Capture the cell that displays the provided text and extract its (x, y) central coordinate. 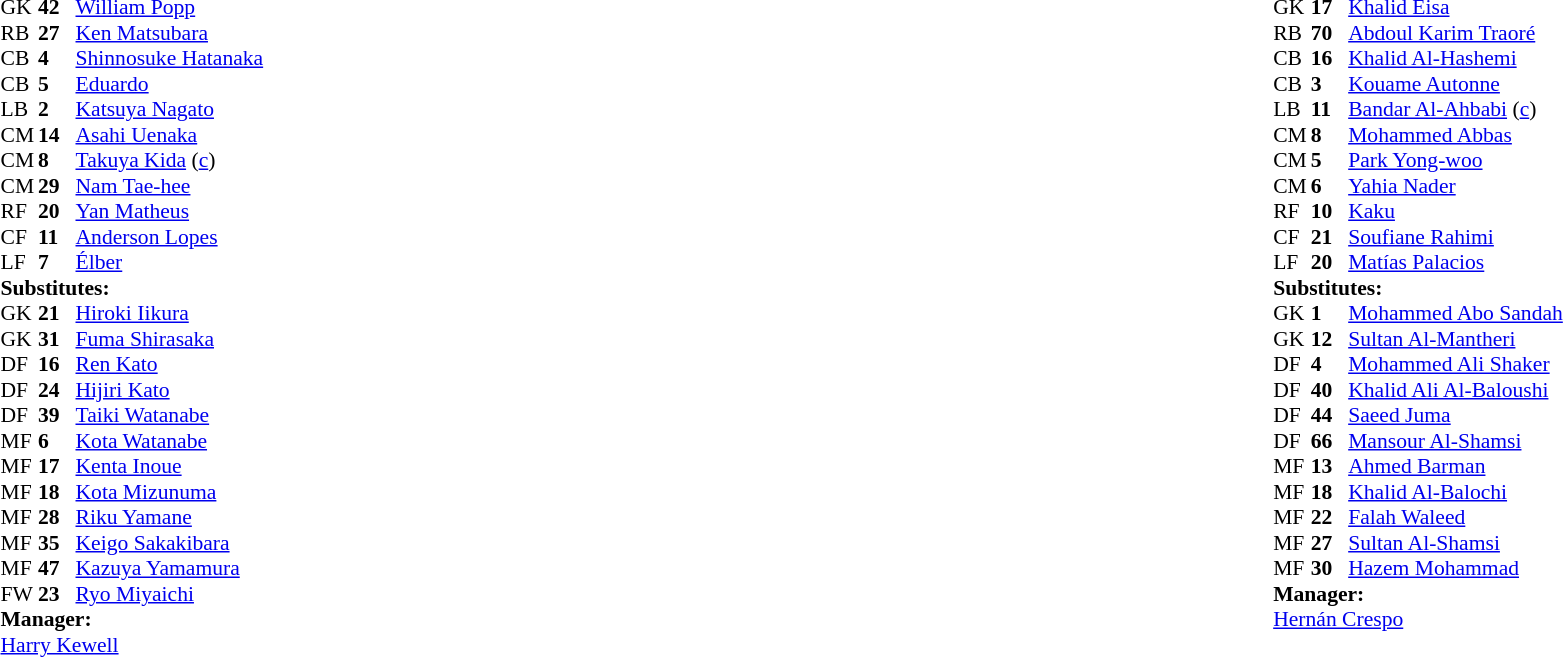
Hijiri Kato (170, 390)
Kota Watanabe (170, 441)
Keigo Sakakibara (170, 543)
Mohammed Abbas (1456, 135)
Katsuya Nagato (170, 109)
Yahia Nader (1456, 186)
Kaku (1456, 211)
28 (57, 517)
22 (1330, 517)
Abdoul Karim Traoré (1456, 33)
3 (1330, 84)
Saeed Juma (1456, 415)
Soufiane Rahimi (1456, 237)
10 (1330, 211)
24 (57, 390)
Kouame Autonne (1456, 84)
Hiroki Iikura (170, 313)
Yan Matheus (170, 211)
17 (57, 467)
Khalid Al-Hashemi (1456, 59)
Bandar Al-Ahbabi (c) (1456, 109)
Sultan Al-Mantheri (1456, 339)
Khalid Al-Balochi (1456, 492)
Asahi Uenaka (170, 135)
Nam Tae-hee (170, 186)
Ahmed Barman (1456, 467)
Mohammed Ali Shaker (1456, 365)
40 (1330, 390)
Ryo Miyaichi (170, 594)
FW (19, 594)
Kazuya Yamamura (170, 569)
Taiki Watanabe (170, 415)
12 (1330, 339)
Kenta Inoue (170, 467)
Eduardo (170, 84)
14 (57, 135)
Matías Palacios (1456, 263)
70 (1330, 33)
Ren Kato (170, 365)
Fuma Shirasaka (170, 339)
29 (57, 186)
Riku Yamane (170, 517)
Khalid Ali Al-Baloushi (1456, 390)
1 (1330, 313)
31 (57, 339)
44 (1330, 415)
Falah Waleed (1456, 517)
35 (57, 543)
39 (57, 415)
Shinnosuke Hatanaka (170, 59)
Park Yong-woo (1456, 161)
Takuya Kida (c) (170, 161)
Mohammed Abo Sandah (1456, 313)
Kota Mizunuma (170, 492)
Sultan Al-Shamsi (1456, 543)
47 (57, 569)
Hazem Mohammad (1456, 569)
Ken Matsubara (170, 33)
Anderson Lopes (170, 237)
Mansour Al-Shamsi (1456, 441)
30 (1330, 569)
2 (57, 109)
7 (57, 263)
Hernán Crespo (1418, 619)
Élber (170, 263)
66 (1330, 441)
13 (1330, 467)
23 (57, 594)
